Locate the cell with the specified text and output its (X, Y) center coordinate. 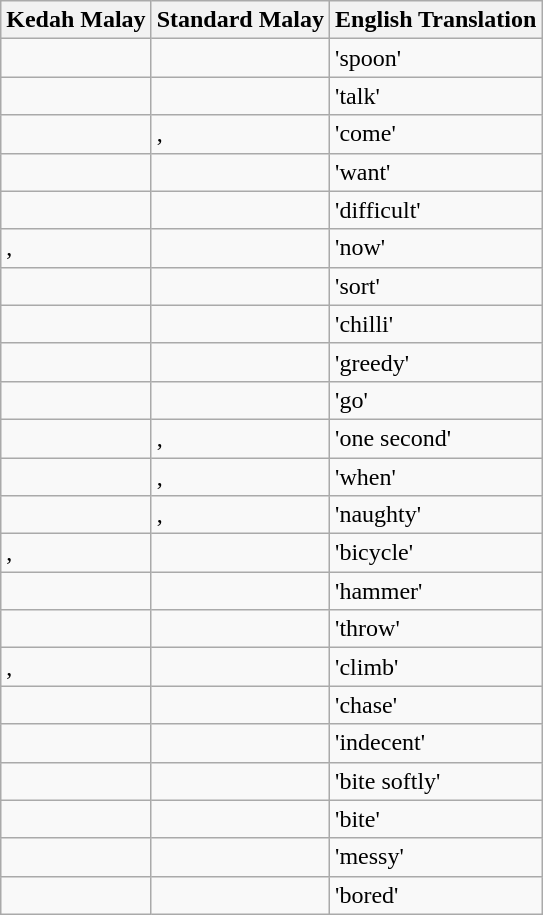
'chase' (436, 705)
'want' (436, 172)
'sort' (436, 286)
'bored' (436, 895)
'throw' (436, 629)
'now' (436, 248)
'indecent' (436, 743)
Standard Malay (240, 20)
'bite softly' (436, 781)
'talk' (436, 96)
'chilli' (436, 324)
'difficult' (436, 210)
'bicycle' (436, 553)
English Translation (436, 20)
'spoon' (436, 58)
'hammer' (436, 591)
Kedah Malay (76, 20)
'come' (436, 134)
'greedy' (436, 362)
'bite' (436, 819)
'climb' (436, 667)
'one second' (436, 438)
'messy' (436, 857)
'naughty' (436, 515)
'when' (436, 477)
'go' (436, 400)
